Pinpoint the cell where the given text exists, returning its [x, y] midpoint coordinate. 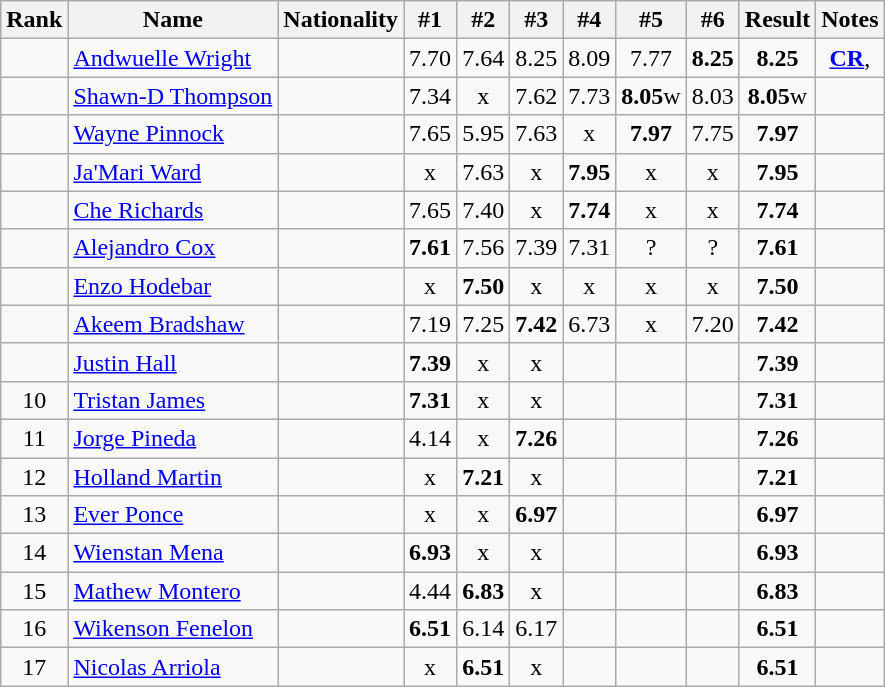
Ever Ponce [173, 515]
7.40 [484, 210]
7.19 [430, 324]
8.09 [590, 58]
6.14 [484, 629]
Jorge Pineda [173, 438]
7.20 [712, 324]
Justin Hall [173, 362]
#6 [712, 20]
7.34 [430, 96]
CR, [850, 58]
6.17 [536, 629]
15 [34, 591]
Nicolas Arriola [173, 667]
11 [34, 438]
Alejandro Cox [173, 248]
14 [34, 553]
10 [34, 400]
Andwuelle Wright [173, 58]
7.75 [712, 134]
#2 [484, 20]
Enzo Hodebar [173, 286]
4.44 [430, 591]
5.95 [484, 134]
7.62 [536, 96]
7.70 [430, 58]
7.73 [590, 96]
Wayne Pinnock [173, 134]
Mathew Montero [173, 591]
Name [173, 20]
Notes [850, 20]
Wikenson Fenelon [173, 629]
#5 [651, 20]
6.73 [590, 324]
16 [34, 629]
7.56 [484, 248]
17 [34, 667]
Che Richards [173, 210]
Shawn-D Thompson [173, 96]
7.77 [651, 58]
#1 [430, 20]
8.03 [712, 96]
Tristan James [173, 400]
Holland Martin [173, 477]
Rank [34, 20]
Akeem Bradshaw [173, 324]
Nationality [341, 20]
Wienstan Mena [173, 553]
7.64 [484, 58]
12 [34, 477]
#4 [590, 20]
Result [777, 20]
13 [34, 515]
4.14 [430, 438]
7.25 [484, 324]
#3 [536, 20]
Ja'Mari Ward [173, 172]
